Scan for the cell matching the given text and deliver its (X, Y) coordinate at center. 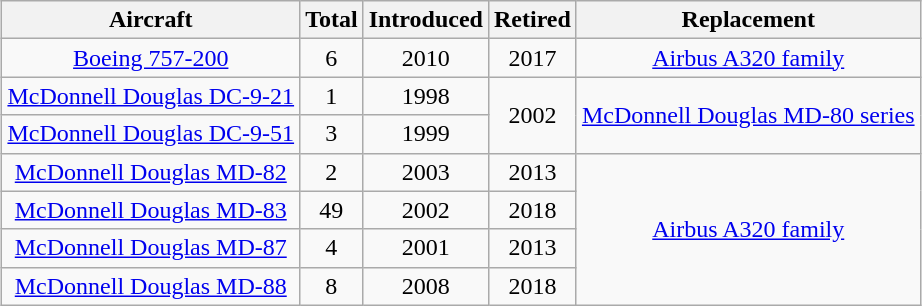
Replacement (748, 20)
McDonnell Douglas MD-83 (151, 210)
McDonnell Douglas MD-82 (151, 172)
McDonnell Douglas MD-80 series (748, 115)
1998 (426, 96)
2001 (426, 248)
2008 (426, 286)
McDonnell Douglas MD-87 (151, 248)
2 (332, 172)
1 (332, 96)
Total (332, 20)
6 (332, 58)
8 (332, 286)
McDonnell Douglas MD-88 (151, 286)
Introduced (426, 20)
3 (332, 134)
Boeing 757-200 (151, 58)
49 (332, 210)
2003 (426, 172)
McDonnell Douglas DC-9-21 (151, 96)
McDonnell Douglas DC-9-51 (151, 134)
2017 (532, 58)
Retired (532, 20)
1999 (426, 134)
4 (332, 248)
2010 (426, 58)
Aircraft (151, 20)
